Output the [x, y] coordinate of the center of the cell containing the given text.  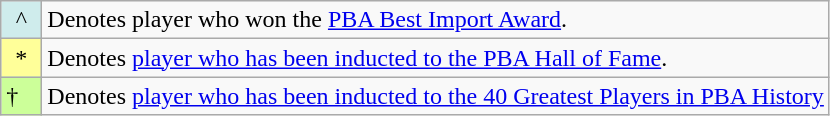
† [22, 96]
Denotes player who has been inducted to the 40 Greatest Players in PBA History [436, 96]
Denotes player who has been inducted to the PBA Hall of Fame. [436, 58]
Denotes player who won the PBA Best Import Award. [436, 20]
^ [22, 20]
* [22, 58]
